Output the (X, Y) coordinate of the center of the cell containing the given text.  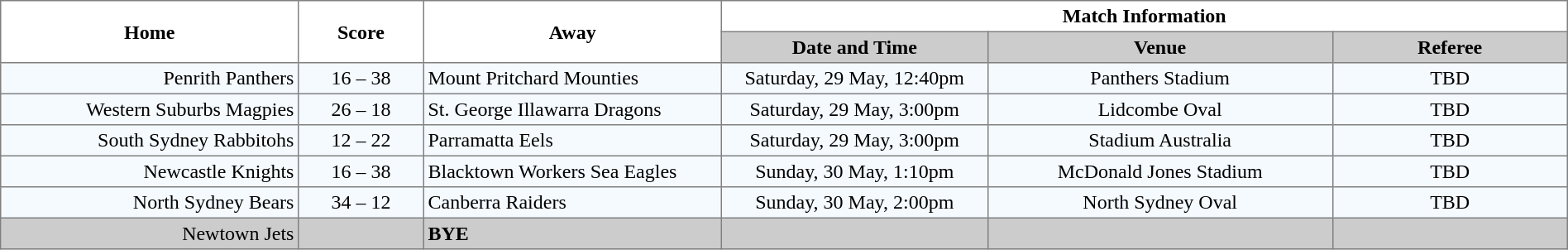
Parramatta Eels (572, 141)
Referee (1450, 47)
Match Information (1145, 17)
Western Suburbs Magpies (150, 109)
26 – 18 (361, 109)
Score (361, 31)
Lidcombe Oval (1159, 109)
McDonald Jones Stadium (1159, 171)
North Sydney Bears (150, 203)
Newcastle Knights (150, 171)
12 – 22 (361, 141)
Newtown Jets (150, 233)
Stadium Australia (1159, 141)
Date and Time (854, 47)
Away (572, 31)
North Sydney Oval (1159, 203)
Venue (1159, 47)
St. George Illawarra Dragons (572, 109)
34 – 12 (361, 203)
BYE (572, 233)
Sunday, 30 May, 1:10pm (854, 171)
Blacktown Workers Sea Eagles (572, 171)
South Sydney Rabbitohs (150, 141)
Home (150, 31)
Mount Pritchard Mounties (572, 79)
Panthers Stadium (1159, 79)
Saturday, 29 May, 12:40pm (854, 79)
Canberra Raiders (572, 203)
Sunday, 30 May, 2:00pm (854, 203)
Penrith Panthers (150, 79)
